Extract the [X, Y] coordinate from the center of the cell holding the provided text.  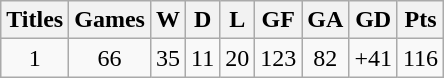
GA [326, 20]
66 [110, 58]
1 [35, 58]
Titles [35, 20]
20 [238, 58]
Games [110, 20]
GD [374, 20]
Pts [420, 20]
GF [278, 20]
11 [203, 58]
W [168, 20]
L [238, 20]
116 [420, 58]
123 [278, 58]
35 [168, 58]
+41 [374, 58]
82 [326, 58]
D [203, 20]
